Capture the cell that displays the provided text and extract its [X, Y] central coordinate. 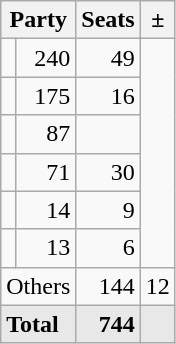
13 [46, 248]
9 [108, 210]
± [158, 20]
744 [108, 324]
12 [158, 286]
240 [46, 58]
Party [38, 20]
175 [46, 96]
87 [46, 134]
Others [38, 286]
6 [108, 248]
Total [38, 324]
14 [46, 210]
49 [108, 58]
16 [108, 96]
Seats [108, 20]
71 [46, 172]
30 [108, 172]
144 [108, 286]
